Output the [X, Y] coordinate of the center of the cell containing the given text.  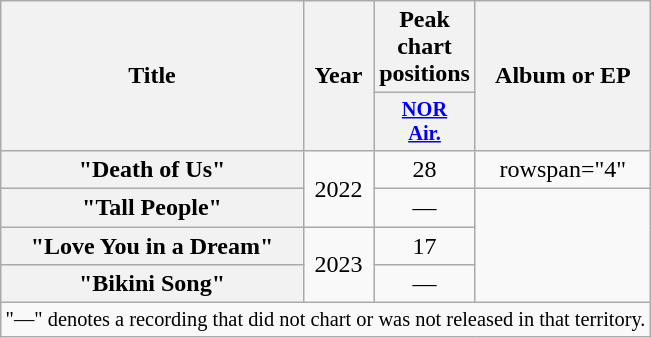
rowspan="4" [562, 169]
NORAir. [425, 122]
"—" denotes a recording that did not chart or was not released in that territory. [326, 320]
17 [425, 246]
"Love You in a Dream" [152, 246]
Year [338, 76]
Album or EP [562, 76]
2023 [338, 265]
"Bikini Song" [152, 284]
"Tall People" [152, 208]
Peak chart positions [425, 47]
2022 [338, 188]
28 [425, 169]
Title [152, 76]
"Death of Us" [152, 169]
